Provide the [X, Y] coordinate of the cell's center where the given text is located.  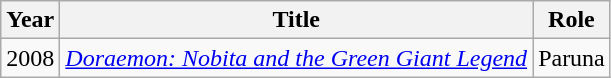
Paruna [572, 58]
Year [30, 20]
2008 [30, 58]
Doraemon: Nobita and the Green Giant Legend [296, 58]
Title [296, 20]
Role [572, 20]
